Output the [X, Y] coordinate of the center of the cell containing the given text.  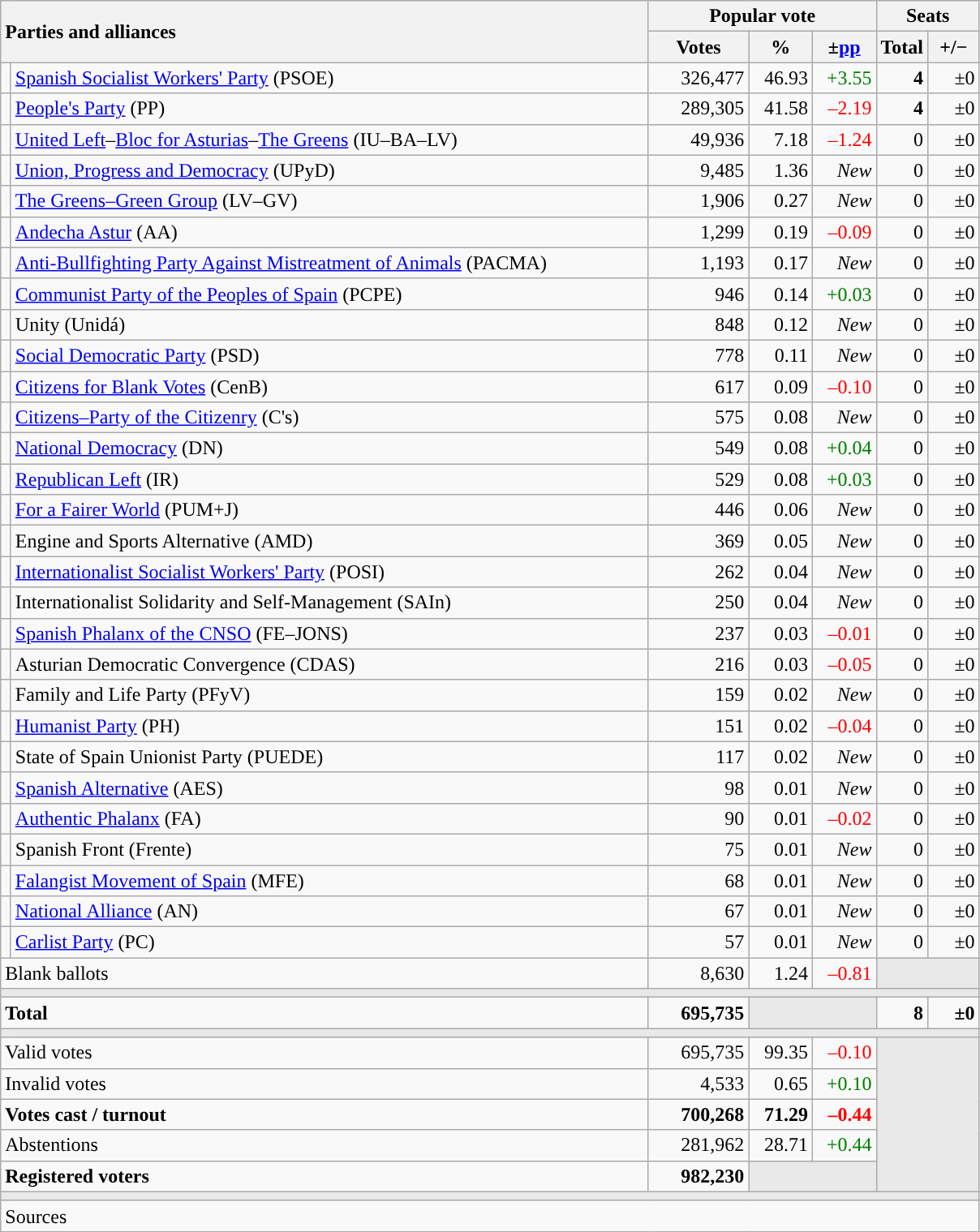
369 [698, 541]
1.36 [780, 170]
700,268 [698, 1114]
National Democracy (DN) [329, 449]
+/− [954, 47]
Votes [698, 47]
Sources [490, 1216]
0.06 [780, 510]
0.27 [780, 201]
0.14 [780, 294]
99.35 [780, 1053]
0.12 [780, 324]
Authentic Phalanx (FA) [329, 818]
+0.04 [844, 449]
–2.19 [844, 109]
% [780, 47]
For a Fairer World (PUM+J) [329, 510]
Communist Party of the Peoples of Spain (PCPE) [329, 294]
Popular vote [763, 16]
982,230 [698, 1176]
–0.02 [844, 818]
1.24 [780, 973]
Citizens–Party of the Citizenry (C's) [329, 418]
575 [698, 418]
7.18 [780, 140]
8 [902, 1013]
Citizens for Blank Votes (CenB) [329, 387]
Spanish Alternative (AES) [329, 788]
446 [698, 510]
326,477 [698, 78]
The Greens–Green Group (LV–GV) [329, 201]
Spanish Socialist Workers' Party (PSOE) [329, 78]
State of Spain Unionist Party (PUEDE) [329, 757]
Blank ballots [325, 973]
250 [698, 603]
Unity (Unidá) [329, 324]
Votes cast / turnout [325, 1114]
–1.24 [844, 140]
49,936 [698, 140]
–0.01 [844, 633]
617 [698, 387]
Internationalist Socialist Workers' Party (POSI) [329, 572]
Invalid votes [325, 1084]
Falangist Movement of Spain (MFE) [329, 880]
Anti-Bullfighting Party Against Mistreatment of Animals (PACMA) [329, 263]
–0.09 [844, 232]
117 [698, 757]
28.71 [780, 1145]
216 [698, 664]
Carlist Party (PC) [329, 942]
98 [698, 788]
68 [698, 880]
Social Democratic Party (PSD) [329, 355]
Spanish Front (Frente) [329, 849]
41.58 [780, 109]
529 [698, 479]
Humanist Party (PH) [329, 726]
0.11 [780, 355]
People's Party (PP) [329, 109]
75 [698, 849]
–0.05 [844, 664]
4,533 [698, 1084]
–0.04 [844, 726]
262 [698, 572]
0.19 [780, 232]
848 [698, 324]
Family and Life Party (PFyV) [329, 695]
1,193 [698, 263]
0.09 [780, 387]
Seats [928, 16]
1,299 [698, 232]
Abstentions [325, 1145]
+0.10 [844, 1084]
71.29 [780, 1114]
–0.81 [844, 973]
289,305 [698, 109]
United Left–Bloc for Asturias–The Greens (IU–BA–LV) [329, 140]
+0.44 [844, 1145]
National Alliance (AN) [329, 912]
±pp [844, 47]
–0.44 [844, 1114]
+3.55 [844, 78]
Registered voters [325, 1176]
90 [698, 818]
0.65 [780, 1084]
67 [698, 912]
281,962 [698, 1145]
Internationalist Solidarity and Self-Management (SAIn) [329, 603]
946 [698, 294]
Union, Progress and Democracy (UPyD) [329, 170]
0.05 [780, 541]
8,630 [698, 973]
549 [698, 449]
9,485 [698, 170]
Asturian Democratic Convergence (CDAS) [329, 664]
46.93 [780, 78]
151 [698, 726]
0.17 [780, 263]
Andecha Astur (AA) [329, 232]
Spanish Phalanx of the CNSO (FE–JONS) [329, 633]
Republican Left (IR) [329, 479]
57 [698, 942]
1,906 [698, 201]
Valid votes [325, 1053]
Parties and alliances [325, 32]
237 [698, 633]
159 [698, 695]
Engine and Sports Alternative (AMD) [329, 541]
778 [698, 355]
